Extract the [x, y] coordinate from the center of the cell holding the provided text.  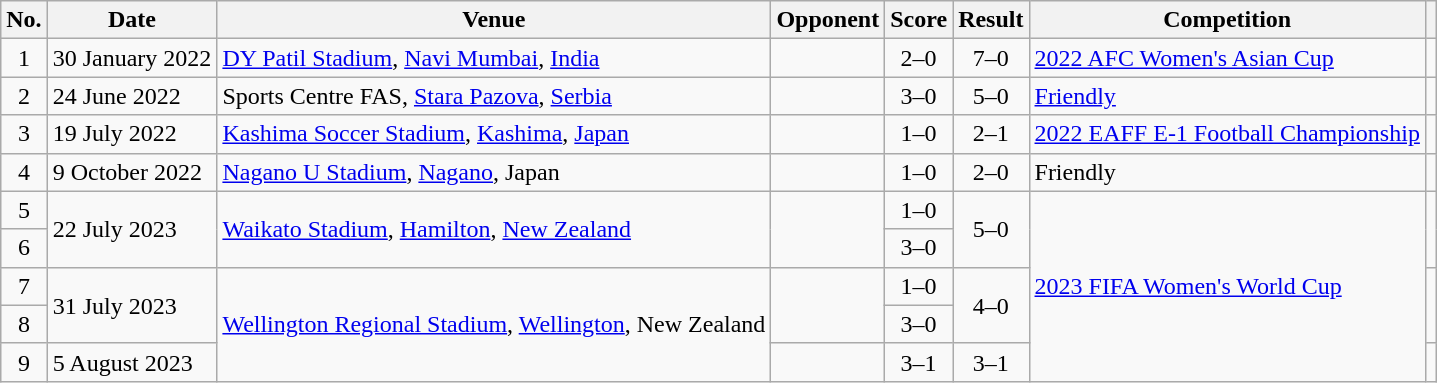
9 [24, 362]
Venue [494, 20]
6 [24, 248]
Score [919, 20]
7–0 [991, 58]
Result [991, 20]
DY Patil Stadium, Navi Mumbai, India [494, 58]
19 July 2022 [132, 134]
22 July 2023 [132, 229]
2023 FIFA Women's World Cup [1227, 286]
4 [24, 172]
7 [24, 286]
24 June 2022 [132, 96]
Waikato Stadium, Hamilton, New Zealand [494, 229]
2–1 [991, 134]
2 [24, 96]
2022 EAFF E-1 Football Championship [1227, 134]
Competition [1227, 20]
30 January 2022 [132, 58]
4–0 [991, 305]
2022 AFC Women's Asian Cup [1227, 58]
5 [24, 210]
9 October 2022 [132, 172]
Wellington Regional Stadium, Wellington, New Zealand [494, 324]
3 [24, 134]
Date [132, 20]
Nagano U Stadium, Nagano, Japan [494, 172]
No. [24, 20]
5 August 2023 [132, 362]
Opponent [828, 20]
Kashima Soccer Stadium, Kashima, Japan [494, 134]
1 [24, 58]
31 July 2023 [132, 305]
Sports Centre FAS, Stara Pazova, Serbia [494, 96]
8 [24, 324]
